Return (x, y) of the center of cell containing provided text 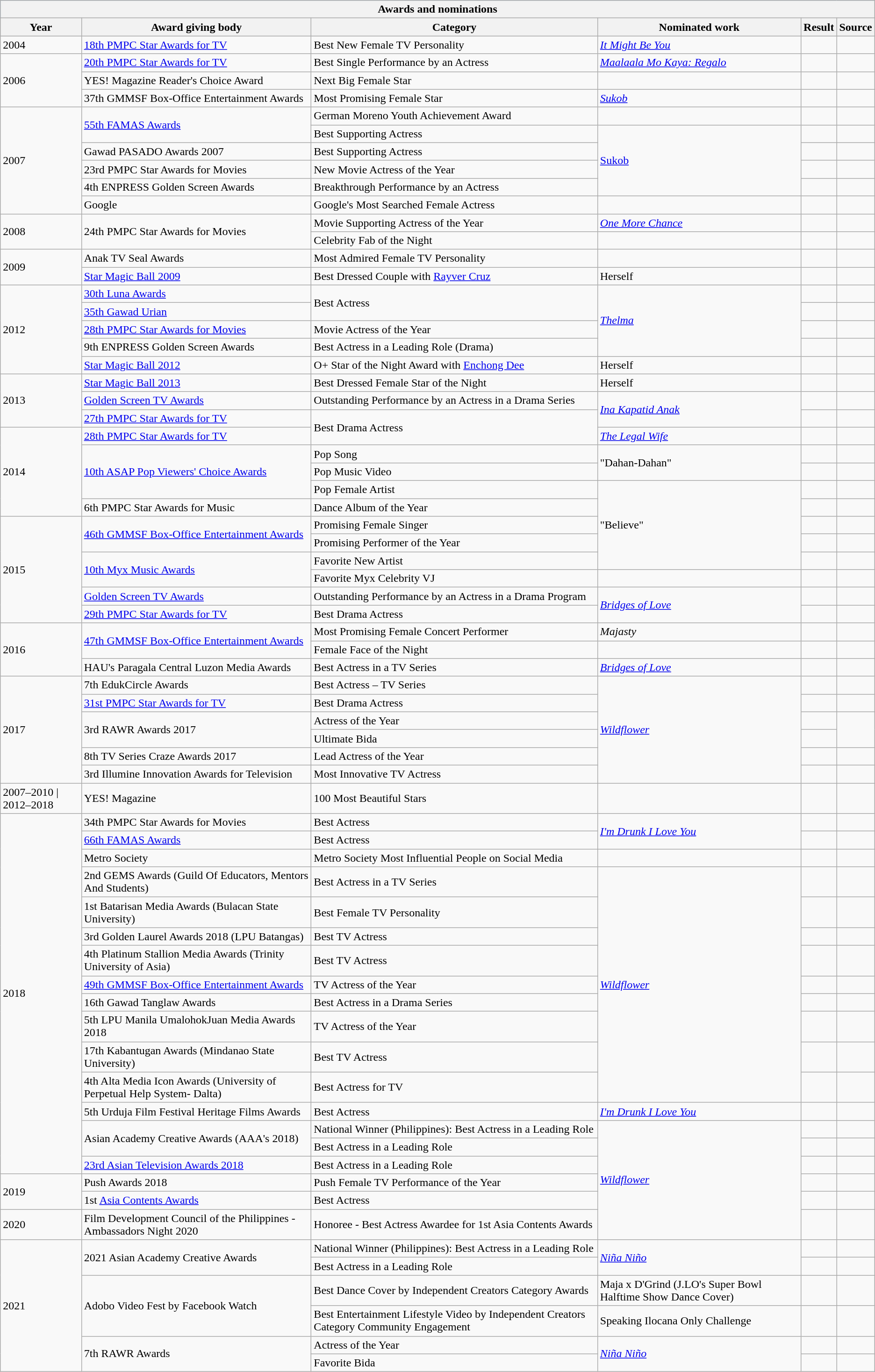
35th Gawad Urian (196, 312)
Metro Society Most Influential People on Social Media (454, 858)
28th PMPC Star Awards for Movies (196, 329)
German Moreno Youth Achievement Award (454, 116)
Favorite Bida (454, 1363)
Movie Actress of the Year (454, 329)
2004 (41, 45)
4th Alta Media Icon Awards (University of Perpetual Help System- Dalta) (196, 1087)
29th PMPC Star Awards for TV (196, 614)
Majasty (699, 632)
Source (855, 27)
New Movie Actress of the Year (454, 169)
2018 (41, 993)
Promising Performer of the Year (454, 543)
27th PMPC Star Awards for TV (196, 418)
Best Actress in a Leading Role (Drama) (454, 347)
Star Magic Ball 2012 (196, 365)
46th GMMSF Box-Office Entertainment Awards (196, 534)
HAU's Paragala Central Luzon Media Awards (196, 667)
Nominated work (699, 27)
23rd Asian Television Awards 2018 (196, 1165)
"Believe" (699, 525)
30th Luna Awards (196, 294)
Year (41, 27)
Pop Female Artist (454, 489)
Best Actress – TV Series (454, 685)
5th LPU Manila UmalohokJuan Media Awards 2018 (196, 1026)
2006 (41, 80)
17th Kabantugan Awards (Mindanao State University) (196, 1057)
2020 (41, 1224)
Best Actress in a Drama Series (454, 1002)
10th Myx Music Awards (196, 570)
Best Dressed Couple with Rayver Cruz (454, 276)
Pop Song (454, 454)
24th PMPC Star Awards for Movies (196, 232)
2019 (41, 1192)
Outstanding Performance by an Actress in a Drama Series (454, 400)
Star Magic Ball 2009 (196, 276)
31st PMPC Star Awards for TV (196, 703)
2012 (41, 329)
6th PMPC Star Awards for Music (196, 507)
10th ASAP Pop Viewers' Choice Awards (196, 472)
49th GMMSF Box-Office Entertainment Awards (196, 985)
Ultimate Bida (454, 738)
Female Face of the Night (454, 650)
7th RAWR Awards (196, 1354)
1st Asia Contents Awards (196, 1200)
Breakthrough Performance by an Actress (454, 187)
66th FAMAS Awards (196, 840)
3rd Illumine Innovation Awards for Television (196, 774)
One More Chance (699, 223)
Thelma (699, 321)
Best Dance Cover by Independent Creators Category Awards (454, 1291)
9th ENPRESS Golden Screen Awards (196, 347)
Most Innovative TV Actress (454, 774)
Push Female TV Performance of the Year (454, 1183)
Dance Album of the Year (454, 507)
47th GMMSF Box-Office Entertainment Awards (196, 641)
"Dahan-Dahan" (699, 463)
Favorite Myx Celebrity VJ (454, 579)
Metro Society (196, 858)
Asian Academy Creative Awards (AAA's 2018) (196, 1138)
2008 (41, 232)
Favorite New Artist (454, 561)
2007 (41, 160)
16th Gawad Tanglaw Awards (196, 1002)
37th GMMSF Box-Office Entertainment Awards (196, 98)
Maalaala Mo Kaya: Regalo (699, 63)
8th TV Series Craze Awards 2017 (196, 756)
Ina Kapatid Anak (699, 409)
2009 (41, 267)
The Legal Wife (699, 436)
Best Actress for TV (454, 1087)
4th Platinum Stallion Media Awards (Trinity University of Asia) (196, 961)
O+ Star of the Night Award with Enchong Dee (454, 365)
Star Magic Ball 2013 (196, 383)
YES! Magazine Reader's Choice Award (196, 80)
34th PMPC Star Awards for Movies (196, 822)
2007–2010 | 2012–2018 (41, 798)
2021 Asian Academy Creative Awards (196, 1258)
Lead Actress of the Year (454, 756)
Movie Supporting Actress of the Year (454, 223)
Promising Female Singer (454, 525)
5th Urduja Film Festival Heritage Films Awards (196, 1111)
20th PMPC Star Awards for TV (196, 63)
Film Development Council of the Philippines - Ambassadors Night 2020 (196, 1224)
Gawad PASADO Awards 2007 (196, 151)
Outstanding Performance by an Actress in a Drama Program (454, 596)
2016 (41, 650)
2013 (41, 400)
55th FAMAS Awards (196, 125)
23rd PMPC Star Awards for Movies (196, 169)
Anak TV Seal Awards (196, 258)
Adobo Video Fest by Facebook Watch (196, 1306)
Result (819, 27)
Google's Most Searched Female Actress (454, 205)
Award giving body (196, 27)
Next Big Female Star (454, 80)
Most Admired Female TV Personality (454, 258)
Pop Music Video (454, 472)
Category (454, 27)
Best New Female TV Personality (454, 45)
Awards and nominations (437, 9)
Maja x D'Grind (J.LO's Super Bowl Halftime Show Dance Cover) (699, 1291)
18th PMPC Star Awards for TV (196, 45)
Most Promising Female Concert Performer (454, 632)
3rd RAWR Awards 2017 (196, 729)
1st Batarisan Media Awards (Bulacan State University) (196, 912)
28th PMPC Star Awards for TV (196, 436)
Best Female TV Personality (454, 912)
100 Most Beautiful Stars (454, 798)
2014 (41, 472)
It Might Be You (699, 45)
Best Dressed Female Star of the Night (454, 383)
YES! Magazine (196, 798)
Best Single Performance by an Actress (454, 63)
3rd Golden Laurel Awards 2018 (LPU Batangas) (196, 936)
Google (196, 205)
2015 (41, 570)
Celebrity Fab of the Night (454, 241)
Speaking Ilocana Only Challenge (699, 1321)
2021 (41, 1306)
4th ENPRESS Golden Screen Awards (196, 187)
2nd GEMS Awards (Guild Of Educators, Mentors And Students) (196, 882)
2017 (41, 729)
Most Promising Female Star (454, 98)
Honoree - Best Actress Awardee for 1st Asia Contents Awards (454, 1224)
Best Entertainment Lifestyle Video by Independent Creators Category Community Engagement (454, 1321)
7th EdukCircle Awards (196, 685)
Push Awards 2018 (196, 1183)
